Determine the [X, Y] coordinate at the center of the cell enclosing the given text.  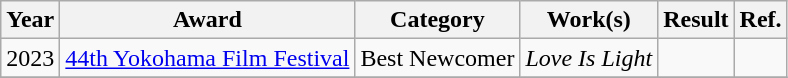
44th Yokohama Film Festival [208, 58]
Work(s) [589, 20]
Award [208, 20]
2023 [30, 58]
Love Is Light [589, 58]
Category [438, 20]
Ref. [760, 20]
Result [696, 20]
Best Newcomer [438, 58]
Year [30, 20]
